Scan for the cell matching the given text and deliver its (X, Y) coordinate at center. 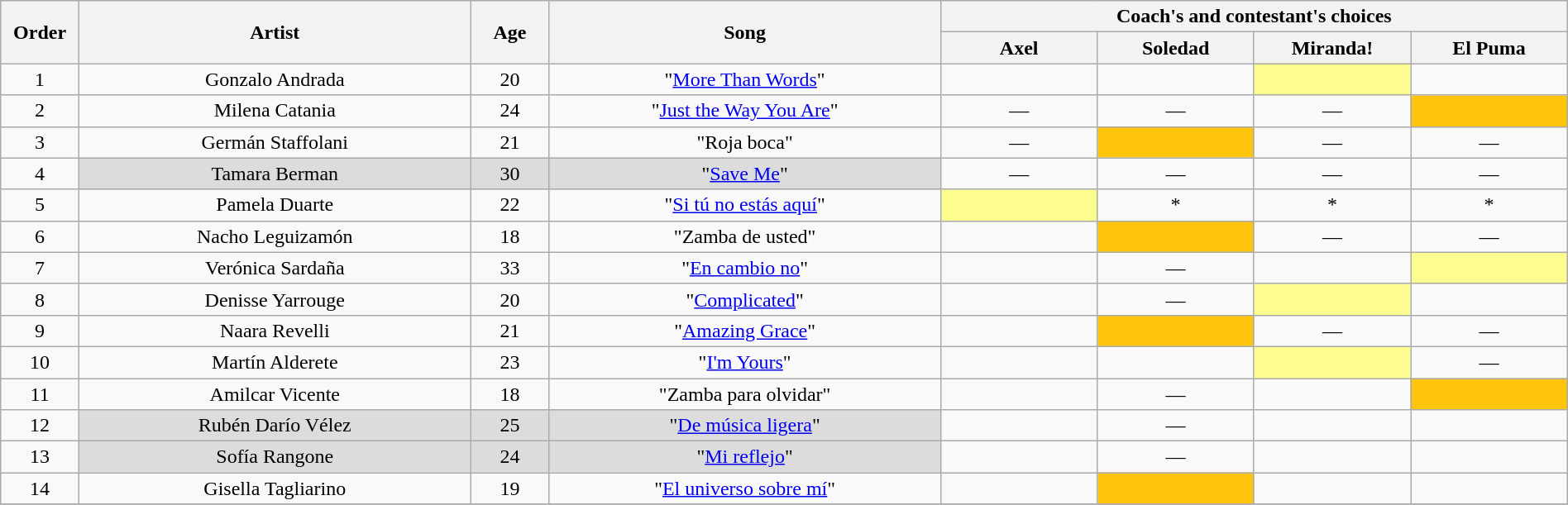
Gisella Tagliarino (275, 488)
Coach's and contestant's choices (1254, 17)
Order (40, 32)
"Si tú no estás aquí" (745, 205)
Verónica Sardaña (275, 268)
10 (40, 362)
Artist (275, 32)
"Zamba para olvidar" (745, 394)
30 (509, 174)
Denisse Yarrouge (275, 299)
23 (509, 362)
Milena Catania (275, 111)
Germán Staffolani (275, 142)
Soledad (1176, 48)
"Complicated" (745, 299)
Gonzalo Andrada (275, 79)
9 (40, 331)
Nacho Leguizamón (275, 236)
Martín Alderete (275, 362)
"Roja boca" (745, 142)
"Zamba de usted" (745, 236)
12 (40, 426)
Age (509, 32)
22 (509, 205)
"De música ligera" (745, 426)
Amilcar Vicente (275, 394)
Axel (1019, 48)
"El universo sobre mí" (745, 488)
33 (509, 268)
Rubén Darío Vélez (275, 426)
25 (509, 426)
Miranda! (1331, 48)
5 (40, 205)
3 (40, 142)
19 (509, 488)
"Mi reflejo" (745, 457)
"I'm Yours" (745, 362)
4 (40, 174)
"Just the Way You Are" (745, 111)
8 (40, 299)
6 (40, 236)
11 (40, 394)
"Save Me" (745, 174)
Sofía Rangone (275, 457)
14 (40, 488)
7 (40, 268)
"En cambio no" (745, 268)
13 (40, 457)
Naara Revelli (275, 331)
1 (40, 79)
Pamela Duarte (275, 205)
"Amazing Grace" (745, 331)
Song (745, 32)
"More Than Words" (745, 79)
El Puma (1489, 48)
2 (40, 111)
Tamara Berman (275, 174)
